Search for the cell housing the specified text and yield its (X, Y) center coordinate. 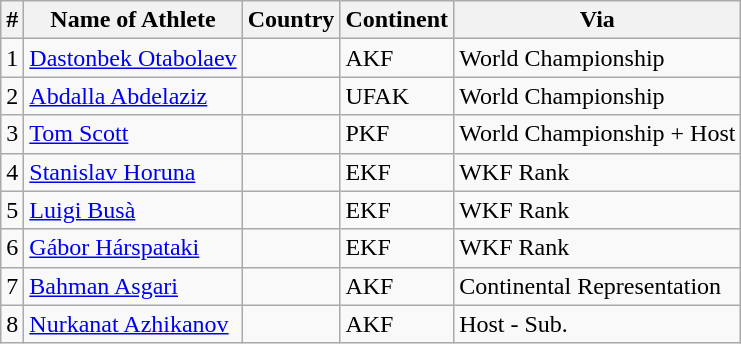
Tom Scott (133, 134)
Dastonbek Otabolaev (133, 58)
Name of Athlete (133, 20)
Bahman Asgari (133, 286)
World Championship + Host (598, 134)
6 (12, 248)
2 (12, 96)
5 (12, 210)
Abdalla Abdelaziz (133, 96)
# (12, 20)
3 (12, 134)
1 (12, 58)
Continent (397, 20)
PKF (397, 134)
UFAK (397, 96)
Gábor Hárspataki (133, 248)
Nurkanat Azhikanov (133, 324)
Host - Sub. (598, 324)
8 (12, 324)
Luigi Busà (133, 210)
Via (598, 20)
Country (291, 20)
4 (12, 172)
7 (12, 286)
Stanislav Horuna (133, 172)
Continental Representation (598, 286)
